From the cell containing the given text, extract its center point as [X, Y] coordinate. 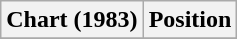
Position [190, 20]
Chart (1983) [72, 20]
